Provide the (X, Y) coordinate of the cell's center where the given text is located.  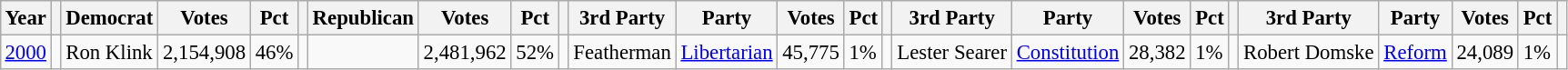
Libertarian (727, 52)
28,382 (1157, 52)
2,481,962 (465, 52)
52% (535, 52)
Constitution (1068, 52)
Ron Klink (109, 52)
45,775 (811, 52)
24,089 (1484, 52)
Robert Domske (1309, 52)
Featherman (622, 52)
2000 (25, 52)
2,154,908 (205, 52)
Reform (1415, 52)
46% (274, 52)
Year (25, 18)
Democrat (109, 18)
Lester Searer (951, 52)
Republican (363, 18)
